Return [x, y] of the center of cell containing provided text 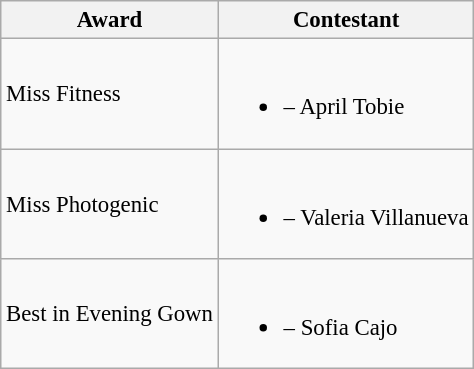
– April Tobie [346, 94]
– Valeria Villanueva [346, 204]
Miss Photogenic [110, 204]
Contestant [346, 20]
– Sofia Cajo [346, 314]
Miss Fitness [110, 94]
Award [110, 20]
Best in Evening Gown [110, 314]
